Capture the cell that displays the provided text and extract its (X, Y) central coordinate. 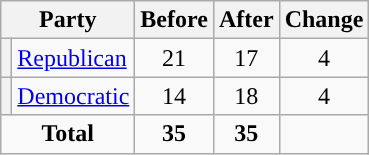
Republican (74, 58)
Change (324, 20)
Party (68, 20)
18 (246, 96)
21 (174, 58)
After (246, 20)
17 (246, 58)
14 (174, 96)
Total (68, 134)
Democratic (74, 96)
Before (174, 20)
